Pinpoint the cell where the given text exists, returning its (X, Y) midpoint coordinate. 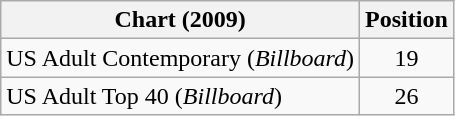
19 (407, 58)
Chart (2009) (180, 20)
US Adult Contemporary (Billboard) (180, 58)
Position (407, 20)
26 (407, 96)
US Adult Top 40 (Billboard) (180, 96)
